Detect which cell encompasses the target text, then output its (X, Y) center coordinate. 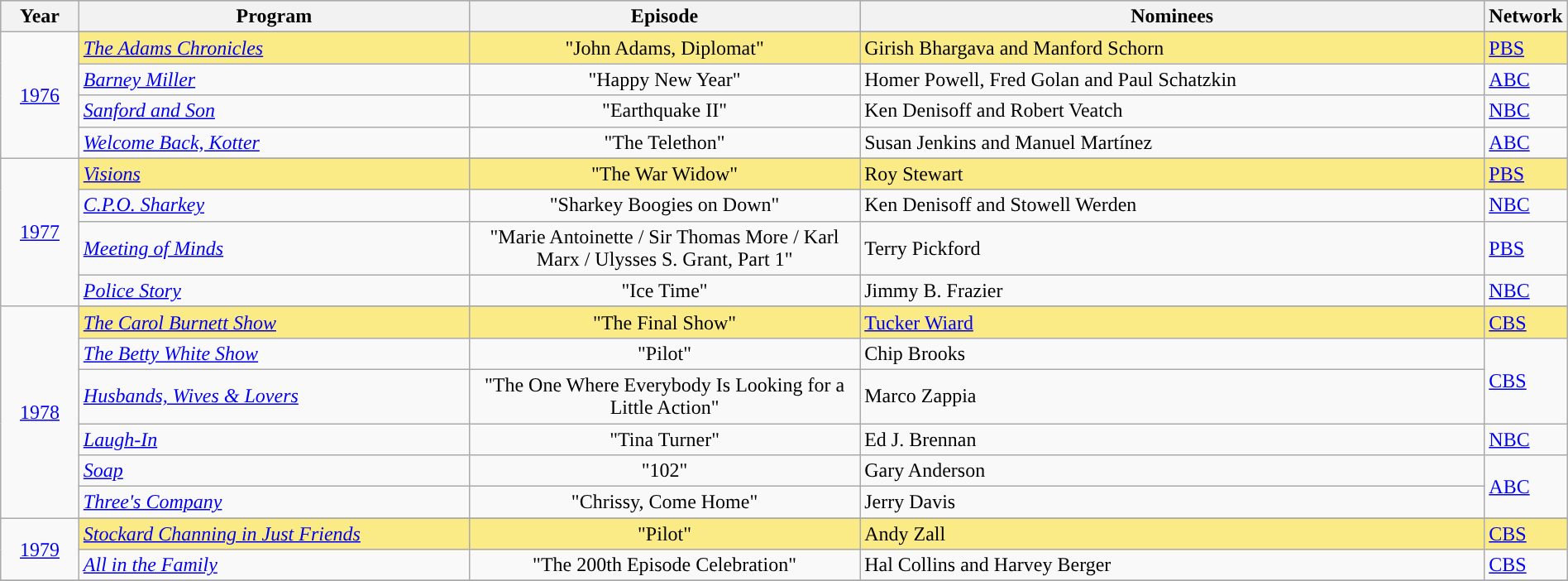
Year (40, 17)
Visions (274, 174)
"The Final Show" (664, 322)
Ken Denisoff and Stowell Werden (1173, 205)
"The 200th Episode Celebration" (664, 565)
Ken Denisoff and Robert Veatch (1173, 111)
Police Story (274, 290)
Jimmy B. Frazier (1173, 290)
"The Telethon" (664, 142)
"Tina Turner" (664, 439)
"John Adams, Diplomat" (664, 48)
Girish Bhargava and Manford Schorn (1173, 48)
"The War Widow" (664, 174)
The Carol Burnett Show (274, 322)
The Adams Chronicles (274, 48)
"Earthquake II" (664, 111)
Barney Miller (274, 79)
Husbands, Wives & Lovers (274, 396)
Welcome Back, Kotter (274, 142)
"Chrissy, Come Home" (664, 502)
Program (274, 17)
The Betty White Show (274, 353)
Terry Pickford (1173, 248)
Jerry Davis (1173, 502)
All in the Family (274, 565)
Homer Powell, Fred Golan and Paul Schatzkin (1173, 79)
"The One Where Everybody Is Looking for a Little Action" (664, 396)
"Ice Time" (664, 290)
Andy Zall (1173, 534)
Three's Company (274, 502)
1979 (40, 550)
Laugh-In (274, 439)
"Marie Antoinette / Sir Thomas More / Karl Marx / Ulysses S. Grant, Part 1" (664, 248)
"Happy New Year" (664, 79)
C.P.O. Sharkey (274, 205)
Gary Anderson (1173, 471)
Stockard Channing in Just Friends (274, 534)
Roy Stewart (1173, 174)
Marco Zappia (1173, 396)
Sanford and Son (274, 111)
Network (1526, 17)
1977 (40, 232)
Episode (664, 17)
Susan Jenkins and Manuel Martínez (1173, 142)
"Sharkey Boogies on Down" (664, 205)
Tucker Wiard (1173, 322)
Hal Collins and Harvey Berger (1173, 565)
Soap (274, 471)
Ed J. Brennan (1173, 439)
Chip Brooks (1173, 353)
Nominees (1173, 17)
1978 (40, 412)
Meeting of Minds (274, 248)
1976 (40, 95)
"102" (664, 471)
